Extract the [X, Y] coordinate from the center of the cell holding the provided text.  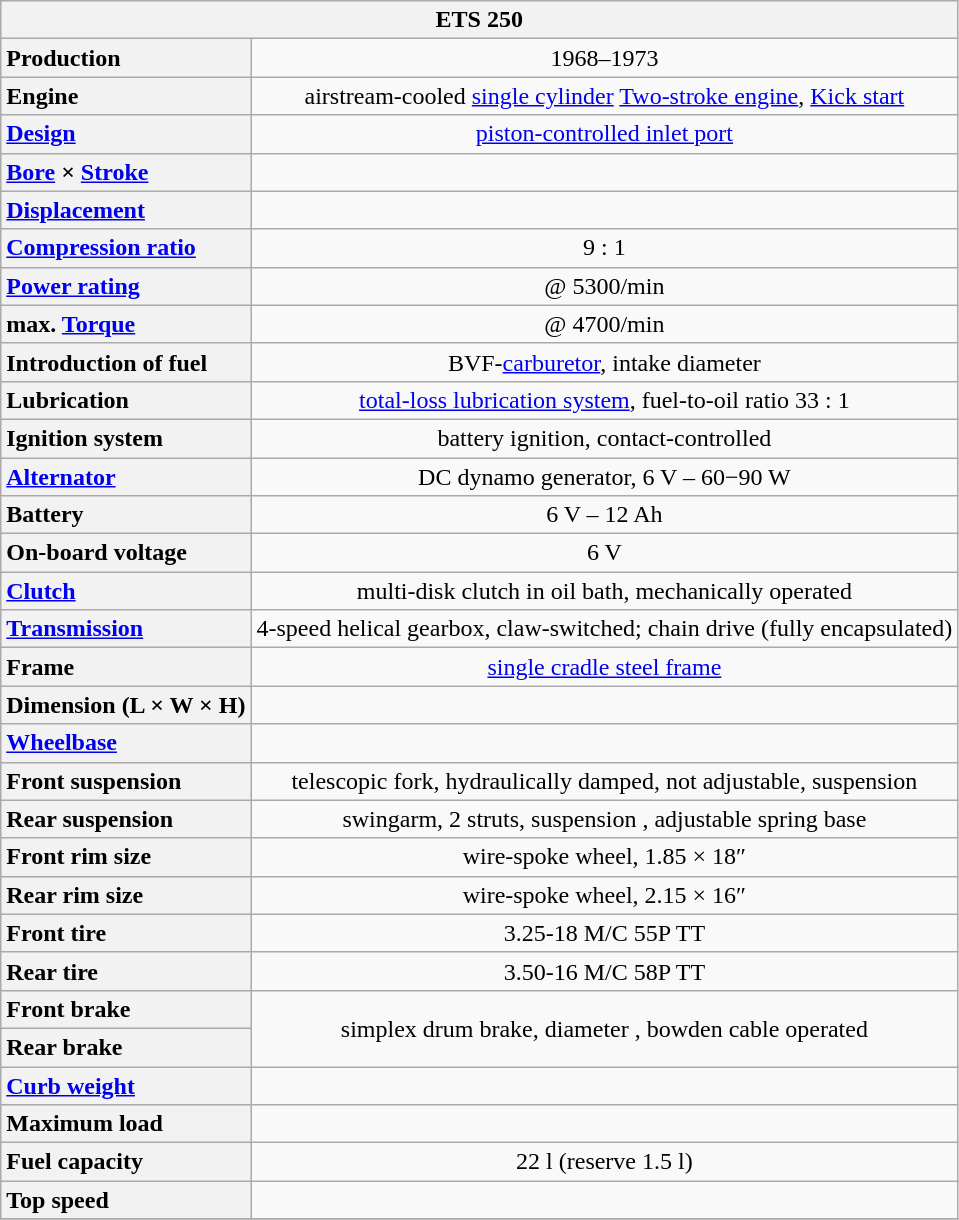
Wheelbase [126, 743]
Bore × Stroke [126, 172]
Battery [126, 515]
Fuel capacity [126, 1162]
DC dynamo generator, 6 V – 60−90 W [604, 477]
22 l (reserve 1.5 l) [604, 1162]
6 V – 12 Ah [604, 515]
Front brake [126, 1009]
Engine [126, 96]
Maximum load [126, 1124]
Front rim size [126, 857]
Ignition system [126, 438]
max. Torque [126, 324]
3.50-16 M/C 58P TT [604, 971]
6 V [604, 553]
Production [126, 58]
battery ignition, contact-controlled [604, 438]
Transmission [126, 629]
multi-disk clutch in oil bath, mechanically operated [604, 591]
Rear brake [126, 1047]
wire-spoke wheel, 1.85 × 18″ [604, 857]
Rear suspension [126, 819]
BVF-carburetor, intake diameter [604, 362]
Top speed [126, 1200]
Front suspension [126, 781]
Design [126, 134]
piston-controlled inlet port [604, 134]
Dimension (L × W × H) [126, 705]
On-board voltage [126, 553]
Front tire [126, 933]
Clutch [126, 591]
airstream-cooled single cylinder Two-stroke engine, Kick start [604, 96]
Alternator [126, 477]
@ 5300/min [604, 286]
@ 4700/min [604, 324]
3.25-18 M/C 55P TT [604, 933]
Frame [126, 667]
Rear tire [126, 971]
4-speed helical gearbox, claw-switched; chain drive (fully encapsulated) [604, 629]
Rear rim size [126, 895]
Compression ratio [126, 248]
swingarm, 2 struts, suspension , adjustable spring base [604, 819]
ETS 250 [480, 20]
Power rating [126, 286]
Introduction of fuel [126, 362]
telescopic fork, hydraulically damped, not adjustable, suspension [604, 781]
total-loss lubrication system, fuel-to-oil ratio 33 : 1 [604, 400]
1968–1973 [604, 58]
Displacement [126, 210]
wire-spoke wheel, 2.15 × 16″ [604, 895]
9 : 1 [604, 248]
Curb weight [126, 1085]
simplex drum brake, diameter , bowden cable operated [604, 1028]
Lubrication [126, 400]
single cradle steel frame [604, 667]
